From the cell containing the given text, extract its center point as (x, y) coordinate. 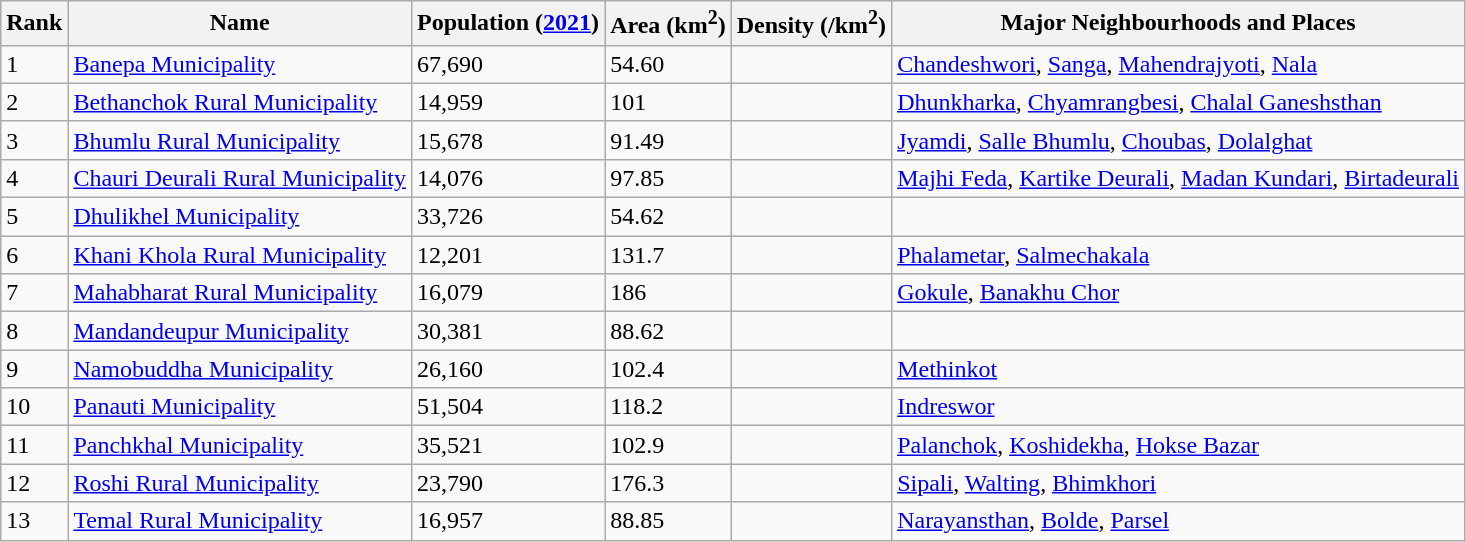
Bethanchok Rural Municipality (240, 102)
15,678 (508, 140)
131.7 (668, 255)
23,790 (508, 483)
Majhi Feda, Kartike Deurali, Madan Kundari, Birtadeurali (1178, 178)
Density (/km2) (811, 24)
Roshi Rural Municipality (240, 483)
13 (34, 521)
16,957 (508, 521)
Narayansthan, Bolde, Parsel (1178, 521)
Panchkhal Municipality (240, 445)
7 (34, 293)
9 (34, 369)
11 (34, 445)
Dhulikhel Municipality (240, 217)
14,076 (508, 178)
54.62 (668, 217)
5 (34, 217)
Sipali, Walting, Bhimkhori (1178, 483)
12 (34, 483)
26,160 (508, 369)
101 (668, 102)
Chandeshwori, Sanga, Mahendrajyoti, Nala (1178, 64)
12,201 (508, 255)
Mandandeupur Municipality (240, 331)
88.85 (668, 521)
118.2 (668, 407)
88.62 (668, 331)
Major Neighbourhoods and Places (1178, 24)
14,959 (508, 102)
8 (34, 331)
Rank (34, 24)
186 (668, 293)
35,521 (508, 445)
51,504 (508, 407)
Methinkot (1178, 369)
54.60 (668, 64)
97.85 (668, 178)
91.49 (668, 140)
Phalametar, Salmechakala (1178, 255)
Dhunkharka, Chyamrangbesi, Chalal Ganeshsthan (1178, 102)
16,079 (508, 293)
67,690 (508, 64)
Gokule, Banakhu Chor (1178, 293)
2 (34, 102)
33,726 (508, 217)
Namobuddha Municipality (240, 369)
1 (34, 64)
Jyamdi, Salle Bhumlu, Choubas, Dolalghat (1178, 140)
3 (34, 140)
Panauti Municipality (240, 407)
10 (34, 407)
Population (2021) (508, 24)
6 (34, 255)
176.3 (668, 483)
Indreswor (1178, 407)
Temal Rural Municipality (240, 521)
Palanchok, Koshidekha, Hokse Bazar (1178, 445)
Bhumlu Rural Municipality (240, 140)
Chauri Deurali Rural Municipality (240, 178)
Name (240, 24)
Banepa Municipality (240, 64)
102.4 (668, 369)
Area (km2) (668, 24)
Khani Khola Rural Municipality (240, 255)
Mahabharat Rural Municipality (240, 293)
30,381 (508, 331)
102.9 (668, 445)
4 (34, 178)
